Detect which cell encompasses the target text, then output its [x, y] center coordinate. 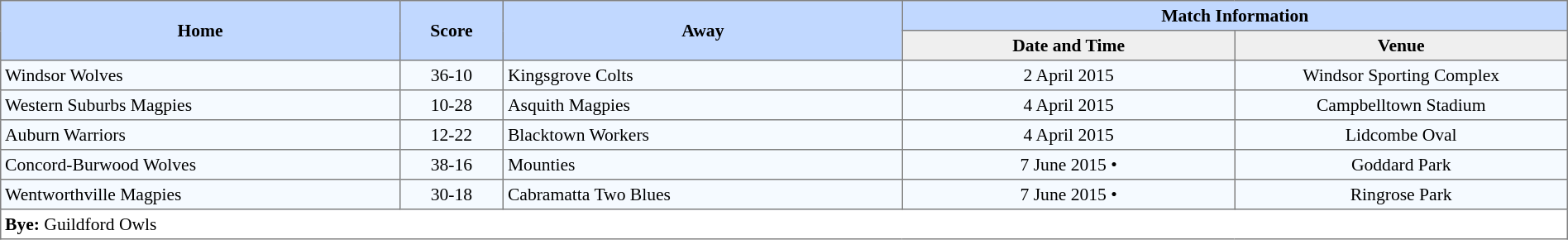
Ringrose Park [1401, 194]
Western Suburbs Magpies [200, 105]
Blacktown Workers [703, 135]
38-16 [452, 165]
Wentworthville Magpies [200, 194]
Match Information [1235, 16]
Cabramatta Two Blues [703, 194]
Home [200, 31]
Windsor Wolves [200, 75]
Campbelltown Stadium [1401, 105]
Mounties [703, 165]
Asquith Magpies [703, 105]
Bye: Guildford Owls [784, 224]
Concord-Burwood Wolves [200, 165]
Venue [1401, 46]
Date and Time [1068, 46]
Away [703, 31]
2 April 2015 [1068, 75]
Windsor Sporting Complex [1401, 75]
Score [452, 31]
10-28 [452, 105]
30-18 [452, 194]
Kingsgrove Colts [703, 75]
12-22 [452, 135]
Goddard Park [1401, 165]
Lidcombe Oval [1401, 135]
36-10 [452, 75]
Auburn Warriors [200, 135]
